Pinpoint the cell where the given text exists, returning its (x, y) midpoint coordinate. 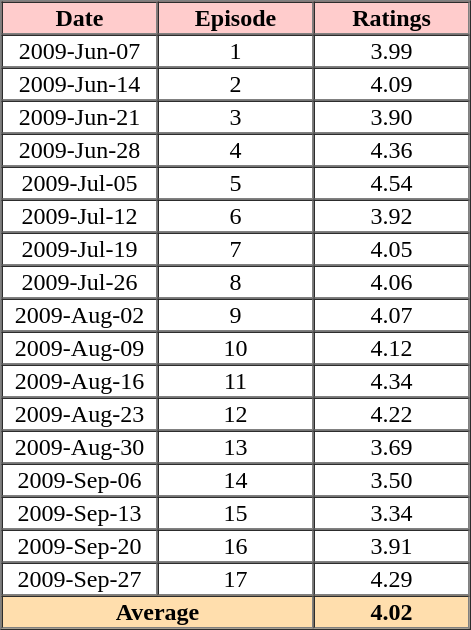
16 (236, 546)
4.02 (392, 612)
2009-Sep-20 (80, 546)
4.22 (392, 414)
2009-Aug-02 (80, 314)
4.29 (392, 578)
2009-Jun-14 (80, 84)
2009-Aug-23 (80, 414)
2009-Jun-07 (80, 50)
4.06 (392, 282)
2009-Jul-26 (80, 282)
4.05 (392, 248)
4.09 (392, 84)
14 (236, 480)
1 (236, 50)
Date (80, 18)
17 (236, 578)
4.36 (392, 150)
4.54 (392, 182)
3.99 (392, 50)
3.69 (392, 446)
3.92 (392, 216)
2009-Jul-05 (80, 182)
2009-Jun-21 (80, 116)
10 (236, 348)
3 (236, 116)
6 (236, 216)
12 (236, 414)
4.07 (392, 314)
5 (236, 182)
4.34 (392, 380)
11 (236, 380)
15 (236, 512)
2009-Jul-19 (80, 248)
4.12 (392, 348)
13 (236, 446)
3.50 (392, 480)
2009-Aug-16 (80, 380)
Average (158, 612)
2 (236, 84)
2009-Aug-09 (80, 348)
9 (236, 314)
8 (236, 282)
2009-Sep-06 (80, 480)
3.90 (392, 116)
3.91 (392, 546)
7 (236, 248)
4 (236, 150)
2009-Jul-12 (80, 216)
3.34 (392, 512)
Episode (236, 18)
2009-Sep-27 (80, 578)
2009-Sep-13 (80, 512)
Ratings (392, 18)
2009-Jun-28 (80, 150)
2009-Aug-30 (80, 446)
